Return [x, y] of the center of cell containing provided text 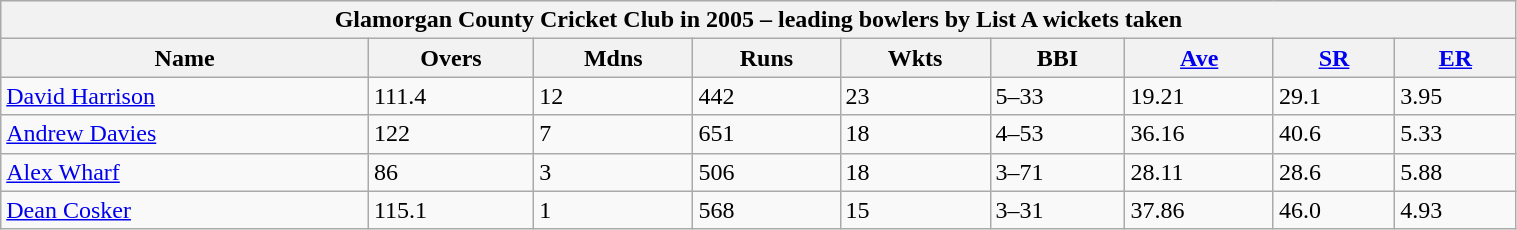
5.88 [1456, 172]
Alex Wharf [185, 172]
Andrew Davies [185, 134]
SR [1334, 58]
568 [766, 210]
Mdns [614, 58]
3.95 [1456, 96]
442 [766, 96]
5–33 [1058, 96]
Glamorgan County Cricket Club in 2005 – leading bowlers by List A wickets taken [758, 20]
Dean Cosker [185, 210]
David Harrison [185, 96]
28.11 [1200, 172]
15 [915, 210]
651 [766, 134]
Overs [450, 58]
5.33 [1456, 134]
7 [614, 134]
4.93 [1456, 210]
19.21 [1200, 96]
40.6 [1334, 134]
Wkts [915, 58]
29.1 [1334, 96]
111.4 [450, 96]
36.16 [1200, 134]
ER [1456, 58]
28.6 [1334, 172]
3–71 [1058, 172]
115.1 [450, 210]
122 [450, 134]
37.86 [1200, 210]
4–53 [1058, 134]
3–31 [1058, 210]
506 [766, 172]
46.0 [1334, 210]
3 [614, 172]
12 [614, 96]
86 [450, 172]
1 [614, 210]
Ave [1200, 58]
23 [915, 96]
BBI [1058, 58]
Runs [766, 58]
Name [185, 58]
